Extract the [X, Y] coordinate from the center of the cell holding the provided text.  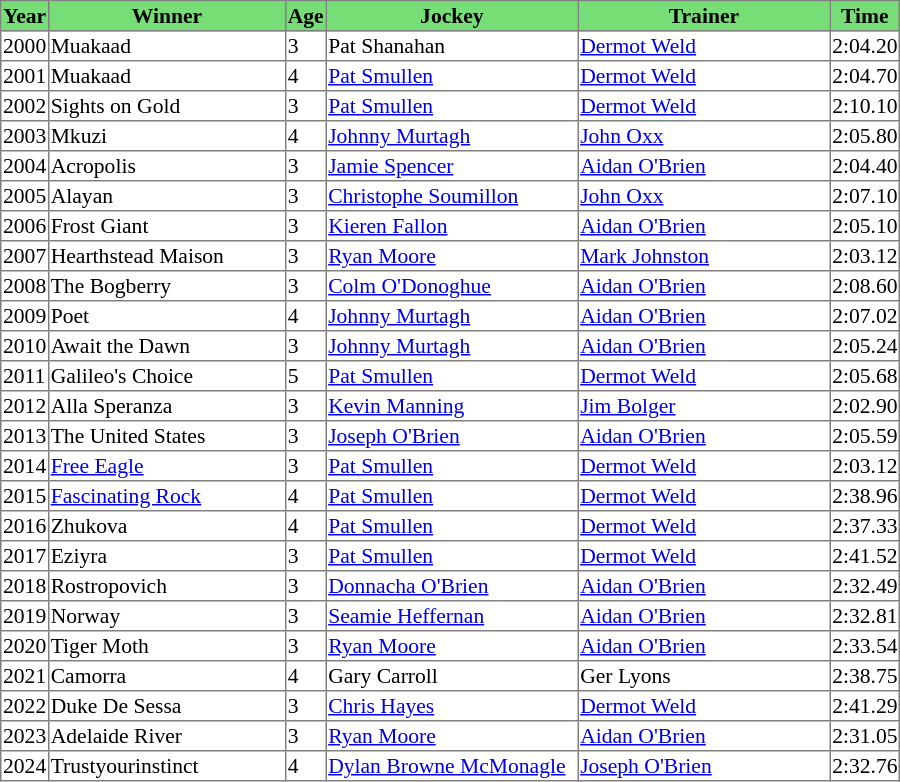
2019 [25, 616]
Pat Shanahan [452, 46]
Free Eagle [166, 466]
Mark Johnston [704, 256]
2016 [25, 526]
Adelaide River [166, 736]
Donnacha O'Brien [452, 586]
2:10.10 [865, 106]
2:07.02 [865, 316]
Time [865, 16]
Frost Giant [166, 226]
Duke De Sessa [166, 706]
2001 [25, 76]
2022 [25, 706]
5 [305, 376]
2:38.75 [865, 676]
2:05.68 [865, 376]
Kieren Fallon [452, 226]
Chris Hayes [452, 706]
2014 [25, 466]
2008 [25, 286]
2:05.24 [865, 346]
2005 [25, 196]
Kevin Manning [452, 406]
Trainer [704, 16]
2006 [25, 226]
2020 [25, 646]
Norway [166, 616]
Tiger Moth [166, 646]
Galileo's Choice [166, 376]
2004 [25, 166]
Acropolis [166, 166]
Age [305, 16]
2018 [25, 586]
Zhukova [166, 526]
2:05.80 [865, 136]
Mkuzi [166, 136]
Await the Dawn [166, 346]
The United States [166, 436]
Ger Lyons [704, 676]
2002 [25, 106]
2012 [25, 406]
2:04.20 [865, 46]
2010 [25, 346]
2000 [25, 46]
Fascinating Rock [166, 496]
2007 [25, 256]
Hearthstead Maison [166, 256]
2:41.52 [865, 556]
Seamie Heffernan [452, 616]
Sights on Gold [166, 106]
Christophe Soumillon [452, 196]
Colm O'Donoghue [452, 286]
Trustyourinstinct [166, 766]
2:37.33 [865, 526]
Jamie Spencer [452, 166]
2:05.59 [865, 436]
Gary Carroll [452, 676]
Eziyra [166, 556]
2:04.40 [865, 166]
2013 [25, 436]
Camorra [166, 676]
Dylan Browne McMonagle [452, 766]
2024 [25, 766]
Jim Bolger [704, 406]
2:31.05 [865, 736]
Rostropovich [166, 586]
2:38.96 [865, 496]
The Bogberry [166, 286]
2017 [25, 556]
2:32.49 [865, 586]
2011 [25, 376]
Poet [166, 316]
2:33.54 [865, 646]
2:32.76 [865, 766]
Jockey [452, 16]
Year [25, 16]
Alayan [166, 196]
2:05.10 [865, 226]
2015 [25, 496]
2:32.81 [865, 616]
2:04.70 [865, 76]
2:07.10 [865, 196]
2:08.60 [865, 286]
2021 [25, 676]
2009 [25, 316]
Winner [166, 16]
Alla Speranza [166, 406]
2:02.90 [865, 406]
2003 [25, 136]
2:41.29 [865, 706]
2023 [25, 736]
